From the cell containing the given text, extract its center point as (x, y) coordinate. 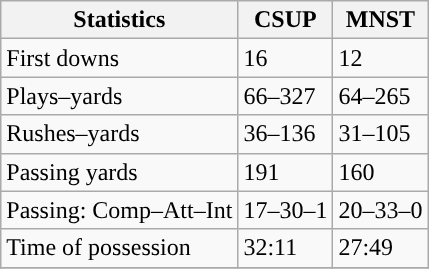
64–265 (380, 96)
Passing yards (120, 172)
27:49 (380, 248)
32:11 (286, 248)
Rushes–yards (120, 134)
36–136 (286, 134)
CSUP (286, 20)
12 (380, 58)
Passing: Comp–Att–Int (120, 210)
31–105 (380, 134)
66–327 (286, 96)
191 (286, 172)
20–33–0 (380, 210)
16 (286, 58)
First downs (120, 58)
160 (380, 172)
MNST (380, 20)
Time of possession (120, 248)
Plays–yards (120, 96)
17–30–1 (286, 210)
Statistics (120, 20)
